Extract the [X, Y] coordinate from the center of the cell holding the provided text.  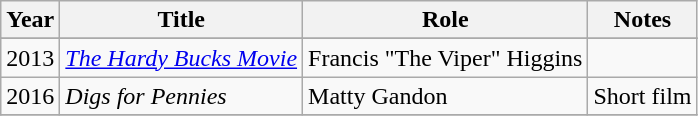
Year [30, 20]
The Hardy Bucks Movie [182, 58]
2016 [30, 96]
Notes [642, 20]
Title [182, 20]
Role [446, 20]
Digs for Pennies [182, 96]
2013 [30, 58]
Matty Gandon [446, 96]
Francis "The Viper" Higgins [446, 58]
Short film [642, 96]
